Provide the [x, y] coordinate of the cell's center where the given text is located.  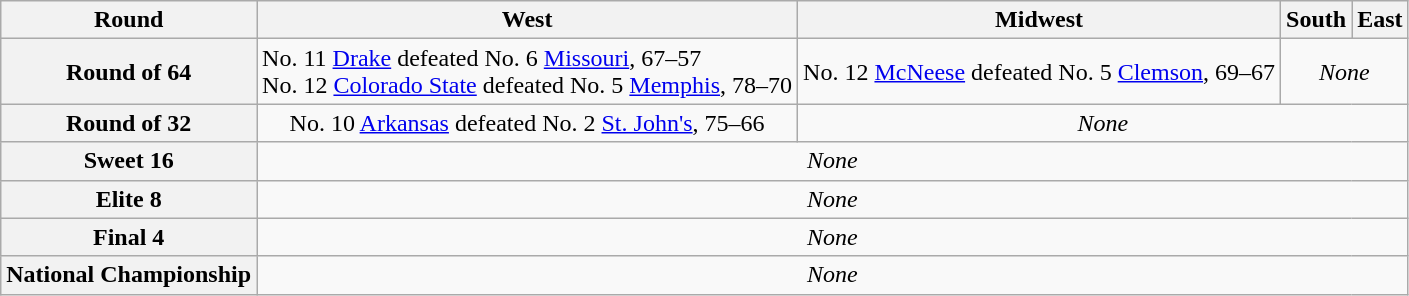
National Championship [129, 275]
Elite 8 [129, 199]
No. 12 McNeese defeated No. 5 Clemson, 69–67 [1040, 72]
West [528, 20]
Round of 32 [129, 123]
Sweet 16 [129, 161]
East [1380, 20]
Round of 64 [129, 72]
No. 11 Drake defeated No. 6 Missouri, 67–57No. 12 Colorado State defeated No. 5 Memphis, 78–70 [528, 72]
Midwest [1040, 20]
South [1316, 20]
No. 10 Arkansas defeated No. 2 St. John's, 75–66 [528, 123]
Final 4 [129, 237]
Round [129, 20]
